Find where the given text appears and provide that cell's center as (X, Y) coordinate. 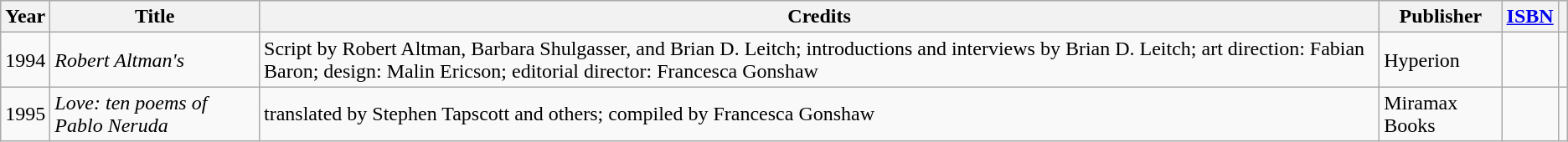
Hyperion (1441, 60)
ISBN (1529, 17)
Year (25, 17)
Miramax Books (1441, 114)
translated by Stephen Tapscott and others; compiled by Francesca Gonshaw (819, 114)
1994 (25, 60)
Love: ten poems of Pablo Neruda (155, 114)
Publisher (1441, 17)
Credits (819, 17)
Title (155, 17)
Robert Altman's (155, 60)
1995 (25, 114)
